Locate the cell with the specified text and output its [X, Y] center coordinate. 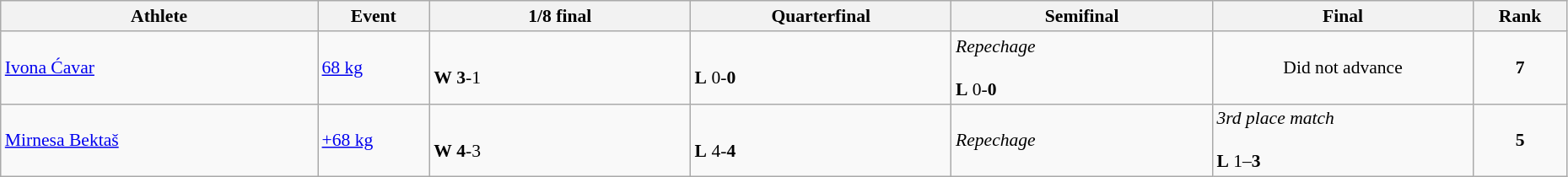
5 [1520, 140]
1/8 final [560, 16]
Rank [1520, 16]
Athlete [159, 16]
W 4-3 [560, 140]
Event [373, 16]
L 4-4 [822, 140]
Ivona Ćavar [159, 67]
Semifinal [1081, 16]
W 3-1 [560, 67]
68 kg [373, 67]
Did not advance [1343, 67]
Mirnesa Bektaš [159, 140]
+68 kg [373, 140]
Quarterfinal [822, 16]
Repechage [1081, 140]
RepechageL 0-0 [1081, 67]
7 [1520, 67]
Final [1343, 16]
3rd place matchL 1–3 [1343, 140]
L 0-0 [822, 67]
